From the cell containing the given text, extract its center point as (x, y) coordinate. 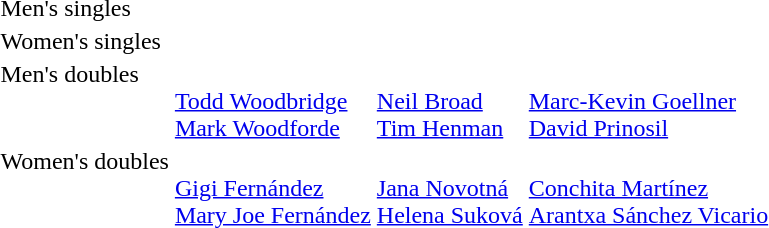
Todd WoodbridgeMark Woodforde (272, 101)
Marc-Kevin GoellnerDavid Prinosil (648, 101)
Neil BroadTim Henman (450, 101)
